Scan for the cell matching the given text and deliver its [x, y] coordinate at center. 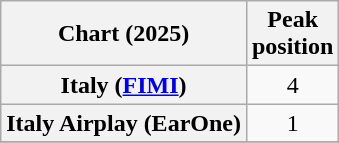
1 [292, 123]
Italy Airplay (EarOne) [124, 123]
Italy (FIMI) [124, 85]
Chart (2025) [124, 34]
Peakposition [292, 34]
4 [292, 85]
